Locate the cell with the specified text and output its (X, Y) center coordinate. 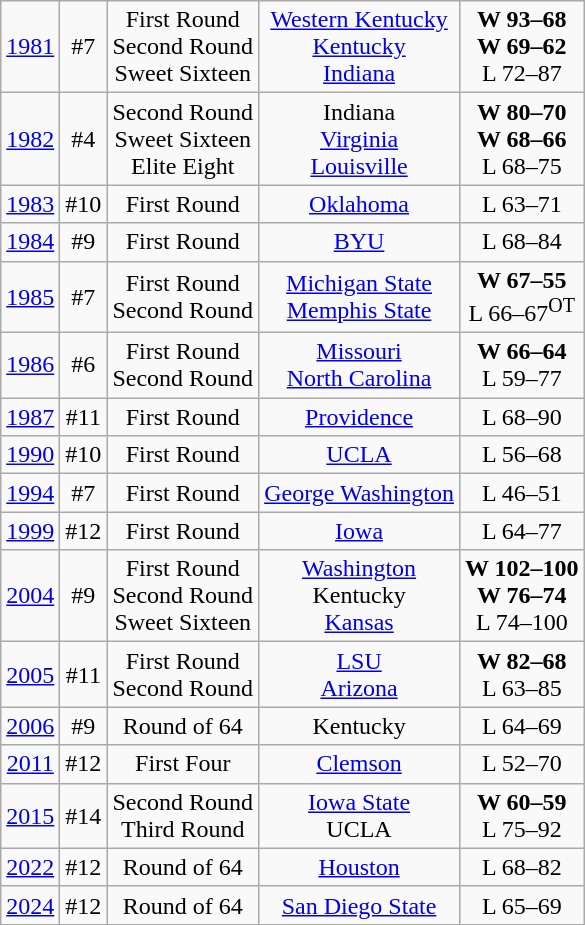
W 60–59 L 75–92 (522, 816)
L 65–69 (522, 905)
2022 (30, 867)
L 64–77 (522, 531)
Oklahoma (360, 204)
1990 (30, 455)
#14 (84, 816)
2011 (30, 764)
L 56–68 (522, 455)
First Four (183, 764)
LSUArizona (360, 674)
1984 (30, 242)
George Washington (360, 493)
#6 (84, 366)
W 93–68W 69–62L 72–87 (522, 47)
2024 (30, 905)
W 67–55L 66–67OT (522, 297)
UCLA (360, 455)
L 46–51 (522, 493)
BYU (360, 242)
Second RoundSweet SixteenElite Eight (183, 139)
1983 (30, 204)
Providence (360, 417)
W 102–100W 76–74L 74–100 (522, 596)
Iowa StateUCLA (360, 816)
W 82–68L 63–85 (522, 674)
1999 (30, 531)
Western KentuckyKentuckyIndiana (360, 47)
2015 (30, 816)
#4 (84, 139)
Second Round Third Round (183, 816)
2004 (30, 596)
L 64–69 (522, 726)
Iowa (360, 531)
MissouriNorth Carolina (360, 366)
WashingtonKentuckyKansas (360, 596)
IndianaVirginiaLouisville (360, 139)
Houston (360, 867)
L 68–82 (522, 867)
Michigan StateMemphis State (360, 297)
Clemson (360, 764)
1985 (30, 297)
L 52–70 (522, 764)
L 68–90 (522, 417)
Kentucky (360, 726)
2005 (30, 674)
1981 (30, 47)
1987 (30, 417)
San Diego State (360, 905)
W 80–70W 68–66L 68–75 (522, 139)
W 66–64L 59–77 (522, 366)
L 63–71 (522, 204)
2006 (30, 726)
L 68–84 (522, 242)
1982 (30, 139)
1986 (30, 366)
1994 (30, 493)
